Output the [x, y] coordinate of the center of the cell containing the given text.  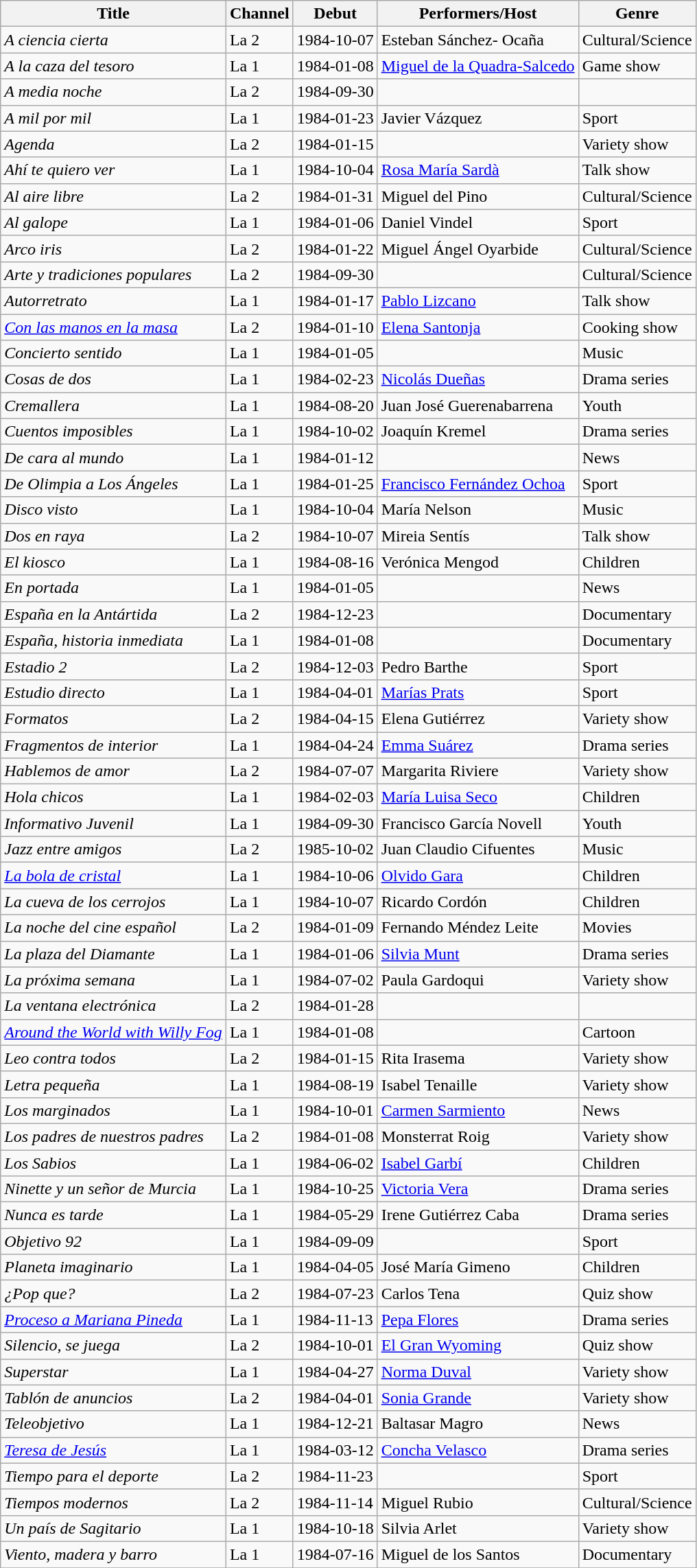
Miguel Rubio [477, 1502]
Miguel de la Quadra-Salcedo [477, 66]
Silencio, se juega [114, 1346]
Juan José Guerenabarrena [477, 406]
1984-01-22 [335, 248]
Formatos [114, 718]
Fragmentos de interior [114, 745]
Cosas de dos [114, 379]
Disco visto [114, 510]
Carlos Tena [477, 1294]
Hola chicos [114, 797]
1984-12-03 [335, 666]
Elena Gutiérrez [477, 718]
Pablo Lizcano [477, 301]
Around the World with Willy Fog [114, 1032]
La cueva de los cerrojos [114, 902]
El kiosco [114, 562]
Francisco García Novell [477, 823]
Al aire libre [114, 196]
1984-10-25 [335, 1189]
Elena Santonja [477, 327]
Silvia Arlet [477, 1528]
Pedro Barthe [477, 666]
Concha Velasco [477, 1450]
Mireia Sentís [477, 536]
A ciencia cierta [114, 40]
De cara al mundo [114, 458]
Rosa María Sardà [477, 170]
Ricardo Cordón [477, 902]
1984-01-09 [335, 928]
Fernando Méndez Leite [477, 928]
1984-08-16 [335, 562]
1984-04-24 [335, 745]
Verónica Mengod [477, 562]
España, historia inmediata [114, 640]
1984-09-09 [335, 1241]
1984-10-18 [335, 1528]
Nicolás Dueñas [477, 379]
1984-05-29 [335, 1215]
1984-07-02 [335, 980]
José María Gimeno [477, 1267]
Monsterrat Roig [477, 1136]
Joaquín Kremel [477, 432]
Agenda [114, 144]
1984-07-07 [335, 771]
Al galope [114, 222]
Planeta imaginario [114, 1267]
1984-01-28 [335, 1006]
Los marginados [114, 1110]
Genre [637, 14]
Miguel del Pino [477, 196]
Arte y tradiciones populares [114, 274]
La noche del cine español [114, 928]
Autorretrato [114, 301]
Jazz entre amigos [114, 850]
Dos en raya [114, 536]
Miguel Ángel Oyarbide [477, 248]
Cartoon [637, 1032]
Miguel de los Santos [477, 1554]
1984-10-06 [335, 876]
1984-08-19 [335, 1084]
1984-01-10 [335, 327]
Isabel Garbí [477, 1163]
Irene Gutiérrez Caba [477, 1215]
Esteban Sánchez- Ocaña [477, 40]
Isabel Tenaille [477, 1084]
A media noche [114, 92]
1984-03-12 [335, 1450]
Tablón de anuncios [114, 1398]
María Nelson [477, 510]
Olvido Gara [477, 876]
Nunca es tarde [114, 1215]
Ahí te quiero ver [114, 170]
Game show [637, 66]
1984-02-03 [335, 797]
Los padres de nuestros padres [114, 1136]
Teresa de Jesús [114, 1450]
Performers/Host [477, 14]
Sonia Grande [477, 1398]
1985-10-02 [335, 850]
1984-07-23 [335, 1294]
Proceso a Mariana Pineda [114, 1320]
Pepa Flores [477, 1320]
Arco iris [114, 248]
Norma Duval [477, 1372]
Margarita Riviere [477, 771]
1984-01-31 [335, 196]
Victoria Vera [477, 1189]
La bola de cristal [114, 876]
Emma Suárez [477, 745]
1984-08-20 [335, 406]
Cooking show [637, 327]
1984-06-02 [335, 1163]
Movies [637, 928]
Silvia Munt [477, 954]
1984-01-12 [335, 458]
El Gran Wyoming [477, 1346]
Objetivo 92 [114, 1241]
Informativo Juvenil [114, 823]
De Olimpia a Los Ángeles [114, 484]
Leo contra todos [114, 1058]
Superstar [114, 1372]
Francisco Fernández Ochoa [477, 484]
Title [114, 14]
1984-04-15 [335, 718]
Con las manos en la masa [114, 327]
Estadio 2 [114, 666]
Tiempos modernos [114, 1502]
A mil por mil [114, 118]
La próxima semana [114, 980]
Debut [335, 14]
1984-10-02 [335, 432]
Juan Claudio Cifuentes [477, 850]
1984-12-23 [335, 614]
María Luisa Seco [477, 797]
Javier Vázquez [477, 118]
Channel [259, 14]
Letra pequeña [114, 1084]
Estudio directo [114, 692]
Carmen Sarmiento [477, 1110]
Cuentos imposibles [114, 432]
Concierto sentido [114, 353]
1984-07-16 [335, 1554]
Rita Irasema [477, 1058]
Hablemos de amor [114, 771]
Daniel Vindel [477, 222]
1984-04-27 [335, 1372]
1984-01-17 [335, 301]
La plaza del Diamante [114, 954]
1984-11-13 [335, 1320]
A la caza del tesoro [114, 66]
1984-11-23 [335, 1476]
1984-02-23 [335, 379]
1984-01-23 [335, 118]
Ninette y un señor de Murcia [114, 1189]
Viento, madera y barro [114, 1554]
Un país de Sagitario [114, 1528]
La ventana electrónica [114, 1006]
1984-11-14 [335, 1502]
Marías Prats [477, 692]
Cremallera [114, 406]
Los Sabios [114, 1163]
Paula Gardoqui [477, 980]
1984-04-05 [335, 1267]
Baltasar Magro [477, 1424]
1984-01-25 [335, 484]
Teleobjetivo [114, 1424]
En portada [114, 588]
1984-12-21 [335, 1424]
¿Pop que? [114, 1294]
España en la Antártida [114, 614]
Tiempo para el deporte [114, 1476]
